Output the [x, y] coordinate of the center of the cell containing the given text.  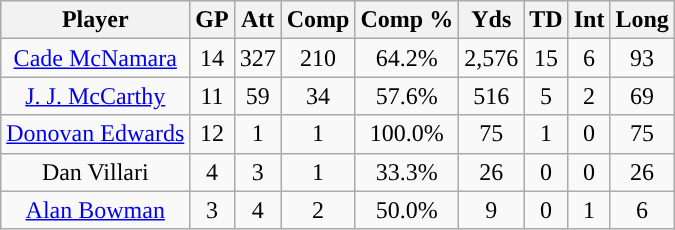
GP [212, 20]
15 [546, 58]
100.0% [407, 134]
59 [258, 96]
Comp % [407, 20]
11 [212, 96]
5 [546, 96]
12 [212, 134]
TD [546, 20]
9 [492, 210]
34 [318, 96]
57.6% [407, 96]
33.3% [407, 172]
516 [492, 96]
64.2% [407, 58]
J. J. McCarthy [96, 96]
Comp [318, 20]
93 [642, 58]
Alan Bowman [96, 210]
69 [642, 96]
2,576 [492, 58]
Yds [492, 20]
Player [96, 20]
50.0% [407, 210]
Long [642, 20]
Att [258, 20]
Donovan Edwards [96, 134]
Int [589, 20]
Dan Villari [96, 172]
14 [212, 58]
210 [318, 58]
327 [258, 58]
Cade McNamara [96, 58]
